Determine the (x, y) coordinate at the center of the cell enclosing the given text.  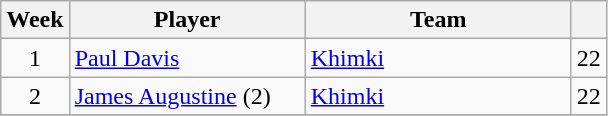
Team (438, 20)
James Augustine (2) (187, 96)
Paul Davis (187, 58)
1 (35, 58)
2 (35, 96)
Week (35, 20)
Player (187, 20)
